Extract the (x, y) coordinate from the center of the cell holding the provided text.  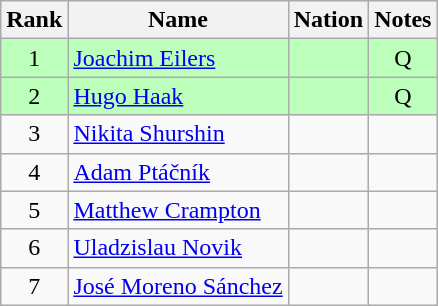
Hugo Haak (178, 96)
Matthew Crampton (178, 210)
Nikita Shurshin (178, 134)
4 (34, 172)
1 (34, 58)
Nation (328, 20)
Name (178, 20)
Uladzislau Novik (178, 248)
5 (34, 210)
Rank (34, 20)
José Moreno Sánchez (178, 286)
6 (34, 248)
7 (34, 286)
Adam Ptáčník (178, 172)
2 (34, 96)
3 (34, 134)
Joachim Eilers (178, 58)
Notes (403, 20)
